Pinpoint the cell where the given text exists, returning its (X, Y) midpoint coordinate. 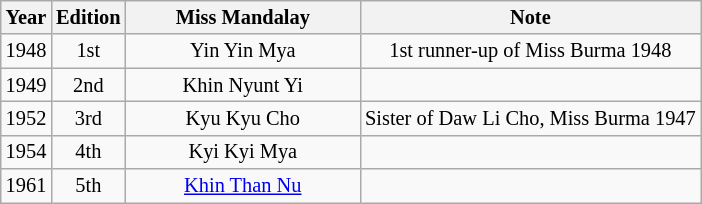
Edition (88, 17)
1st (88, 51)
1961 (26, 186)
3rd (88, 118)
Khin Than Nu (242, 186)
Year (26, 17)
Note (530, 17)
1954 (26, 152)
1948 (26, 51)
4th (88, 152)
Kyu Kyu Cho (242, 118)
1952 (26, 118)
Kyi Kyi Mya (242, 152)
Sister of Daw Li Cho, Miss Burma 1947 (530, 118)
Khin Nyunt Yi (242, 85)
Yin Yin Mya (242, 51)
1949 (26, 85)
1st runner-up of Miss Burma 1948 (530, 51)
Miss Mandalay (242, 17)
5th (88, 186)
2nd (88, 85)
